Provide the [x, y] coordinate of the cell's center where the given text is located.  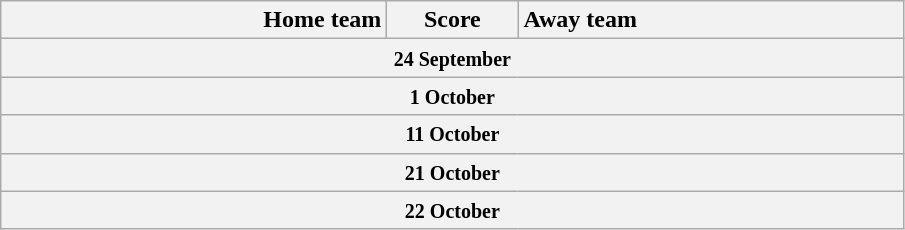
11 October [452, 134]
24 September [452, 58]
Score [452, 20]
Away team [711, 20]
22 October [452, 210]
1 October [452, 96]
Home team [194, 20]
21 October [452, 172]
